For the text-containing cell, return its midpoint in (x, y) coordinate format. 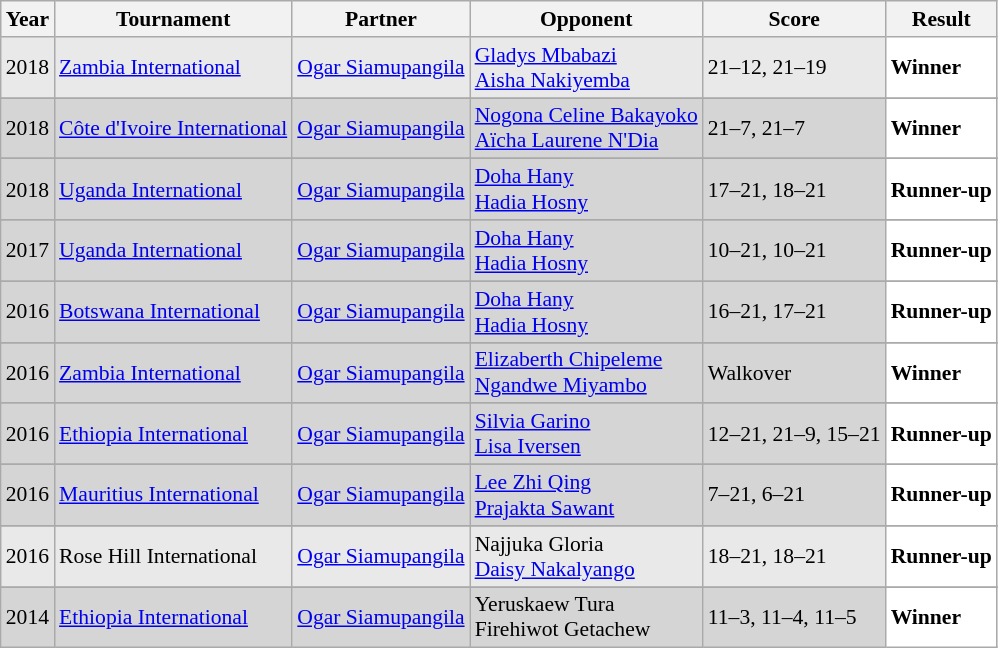
21–12, 21–19 (794, 68)
18–21, 18–21 (794, 556)
Lee Zhi Qing Prajakta Sawant (586, 496)
Opponent (586, 19)
Result (942, 19)
17–21, 18–21 (794, 190)
Najjuka Gloria Daisy Nakalyango (586, 556)
Elizaberth Chipeleme Ngandwe Miyambo (586, 372)
Tournament (173, 19)
Year (28, 19)
Gladys Mbabazi Aisha Nakiyemba (586, 68)
Walkover (794, 372)
Score (794, 19)
2014 (28, 618)
16–21, 17–21 (794, 312)
11–3, 11–4, 11–5 (794, 618)
2017 (28, 250)
10–21, 10–21 (794, 250)
Rose Hill International (173, 556)
21–7, 21–7 (794, 128)
7–21, 6–21 (794, 496)
Partner (380, 19)
Nogona Celine Bakayoko Aïcha Laurene N'Dia (586, 128)
Mauritius International (173, 496)
Botswana International (173, 312)
Silvia Garino Lisa Iversen (586, 434)
Yeruskaew Tura Firehiwot Getachew (586, 618)
12–21, 21–9, 15–21 (794, 434)
Côte d'Ivoire International (173, 128)
